Search for the cell housing the specified text and yield its [x, y] center coordinate. 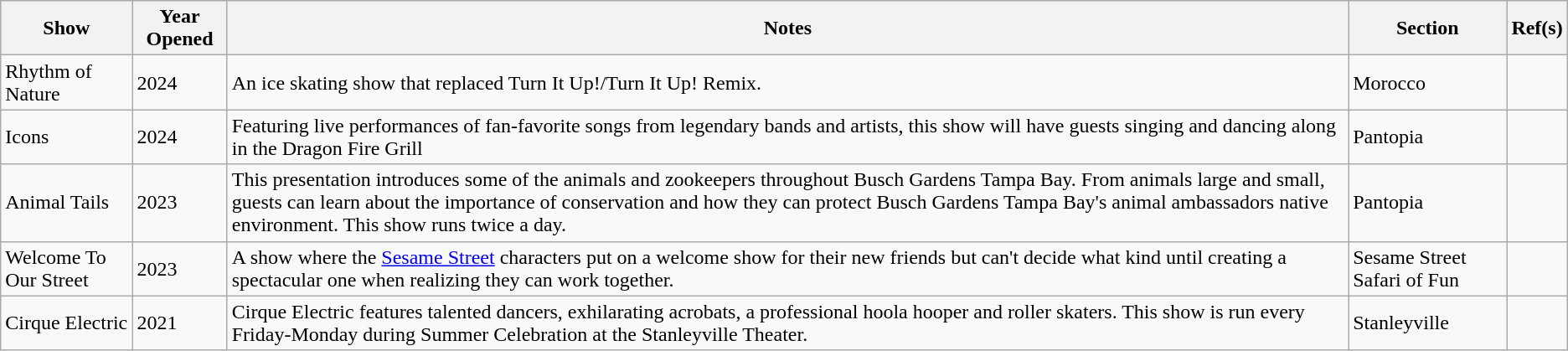
Icons [67, 137]
Sesame Street Safari of Fun [1427, 268]
Animal Tails [67, 203]
Ref(s) [1537, 28]
Cirque Electric [67, 323]
Rhythm of Nature [67, 82]
Welcome To Our Street [67, 268]
Year Opened [179, 28]
Section [1427, 28]
Notes [787, 28]
An ice skating show that replaced Turn It Up!/Turn It Up! Remix. [787, 82]
Show [67, 28]
2021 [179, 323]
Stanleyville [1427, 323]
Morocco [1427, 82]
